Output the [x, y] coordinate of the center of the cell containing the given text.  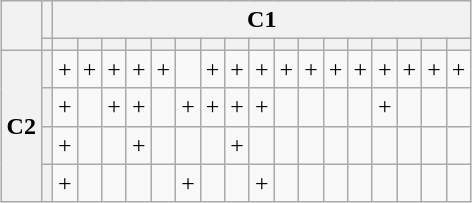
C1 [262, 20]
C2 [21, 126]
